Pinpoint the cell where the given text exists, returning its [X, Y] midpoint coordinate. 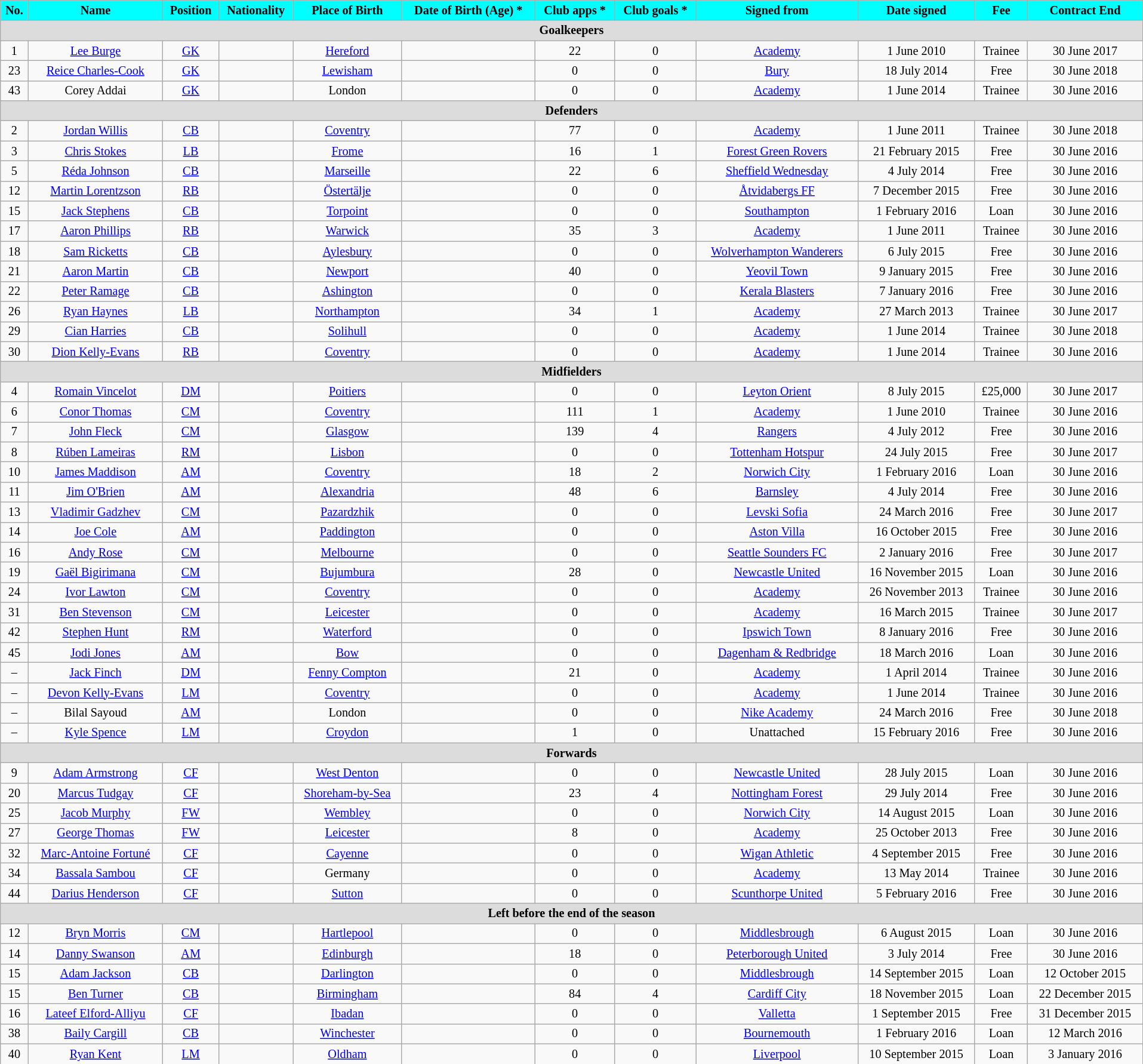
Bujumbura [347, 572]
Wolverhampton Wanderers [777, 251]
Liverpool [777, 1054]
Peterborough United [777, 954]
30 [14, 352]
Darlington [347, 974]
Newport [347, 271]
Position [191, 10]
Club goals * [655, 10]
Åtvidabergs FF [777, 191]
No. [14, 10]
Valletta [777, 1014]
Jordan Willis [95, 131]
15 February 2016 [916, 733]
27 [14, 833]
Southampton [777, 211]
10 September 2015 [916, 1054]
Hartlepool [347, 933]
6 July 2015 [916, 251]
Alexandria [347, 492]
14 September 2015 [916, 974]
Nike Academy [777, 713]
7 [14, 432]
4 July 2012 [916, 432]
Ashington [347, 291]
20 [14, 793]
19 [14, 572]
Bassala Sambou [95, 873]
Club apps * [575, 10]
Vladimir Gadzhev [95, 512]
18 March 2016 [916, 653]
77 [575, 131]
44 [14, 893]
Aston Villa [777, 532]
Joe Cole [95, 532]
Nationality [255, 10]
Date signed [916, 10]
Date of Birth (Age) * [469, 10]
25 [14, 813]
21 February 2015 [916, 151]
Torpoint [347, 211]
1 September 2015 [916, 1014]
Levski Sofia [777, 512]
Sutton [347, 893]
6 August 2015 [916, 933]
5 February 2016 [916, 893]
26 November 2013 [916, 592]
35 [575, 231]
7 January 2016 [916, 291]
Defenders [572, 110]
£25,000 [1002, 392]
1 April 2014 [916, 672]
Corey Addai [95, 91]
Nottingham Forest [777, 793]
Wigan Athletic [777, 853]
Goalkeepers [572, 30]
3 July 2014 [916, 954]
14 August 2015 [916, 813]
5 [14, 171]
John Fleck [95, 432]
Lewisham [347, 70]
Ryan Haynes [95, 311]
Östertälje [347, 191]
45 [14, 653]
Croydon [347, 733]
George Thomas [95, 833]
18 July 2014 [916, 70]
Réda Johnson [95, 171]
Kerala Blasters [777, 291]
Ryan Kent [95, 1054]
Bow [347, 653]
Paddington [347, 532]
Tottenham Hotspur [777, 452]
Scunthorpe United [777, 893]
Birmingham [347, 994]
Aylesbury [347, 251]
Germany [347, 873]
Lateef Elford-Alliyu [95, 1014]
Jacob Murphy [95, 813]
Aaron Phillips [95, 231]
Adam Armstrong [95, 773]
12 March 2016 [1085, 1034]
Adam Jackson [95, 974]
Melbourne [347, 552]
7 December 2015 [916, 191]
Shoreham-by-Sea [347, 793]
Kyle Spence [95, 733]
Dion Kelly-Evans [95, 352]
Sheffield Wednesday [777, 171]
Romain Vincelot [95, 392]
Edinburgh [347, 954]
Jodi Jones [95, 653]
Ben Turner [95, 994]
Andy Rose [95, 552]
28 [575, 572]
Cian Harries [95, 331]
Cardiff City [777, 994]
Dagenham & Redbridge [777, 653]
Chris Stokes [95, 151]
10 [14, 472]
Gaël Bigirimana [95, 572]
11 [14, 492]
Forwards [572, 753]
Frome [347, 151]
28 July 2015 [916, 773]
Marc-Antoine Fortuné [95, 853]
Jack Finch [95, 672]
Ibadan [347, 1014]
12 October 2015 [1085, 974]
16 October 2015 [916, 532]
111 [575, 411]
Martin Lorentzson [95, 191]
Warwick [347, 231]
Cayenne [347, 853]
31 [14, 613]
18 November 2015 [916, 994]
Bilal Sayoud [95, 713]
32 [14, 853]
8 July 2015 [916, 392]
27 March 2013 [916, 311]
Rúben Lameiras [95, 452]
Unattached [777, 733]
Barnsley [777, 492]
West Denton [347, 773]
9 January 2015 [916, 271]
Leyton Orient [777, 392]
Solihull [347, 331]
29 [14, 331]
25 October 2013 [916, 833]
24 July 2015 [916, 452]
Ipswich Town [777, 632]
Peter Ramage [95, 291]
Fee [1002, 10]
Oldham [347, 1054]
Ivor Lawton [95, 592]
17 [14, 231]
Marseille [347, 171]
Seattle Sounders FC [777, 552]
26 [14, 311]
38 [14, 1034]
2 January 2016 [916, 552]
Wembley [347, 813]
13 May 2014 [916, 873]
48 [575, 492]
Pazardzhik [347, 512]
Midfielders [572, 371]
42 [14, 632]
Poitiers [347, 392]
9 [14, 773]
Name [95, 10]
Place of Birth [347, 10]
Glasgow [347, 432]
Jack Stephens [95, 211]
Hereford [347, 50]
13 [14, 512]
Winchester [347, 1034]
Yeovil Town [777, 271]
4 September 2015 [916, 853]
Stephen Hunt [95, 632]
Waterford [347, 632]
22 December 2015 [1085, 994]
Bournemouth [777, 1034]
Baily Cargill [95, 1034]
16 November 2015 [916, 572]
8 January 2016 [916, 632]
Marcus Tudgay [95, 793]
Jim O'Brien [95, 492]
Conor Thomas [95, 411]
84 [575, 994]
Lee Burge [95, 50]
Signed from [777, 10]
Bryn Morris [95, 933]
16 March 2015 [916, 613]
Contract End [1085, 10]
Ben Stevenson [95, 613]
3 January 2016 [1085, 1054]
Reice Charles-Cook [95, 70]
Forest Green Rovers [777, 151]
Rangers [777, 432]
James Maddison [95, 472]
Northampton [347, 311]
Danny Swanson [95, 954]
Bury [777, 70]
Devon Kelly-Evans [95, 693]
139 [575, 432]
43 [14, 91]
29 July 2014 [916, 793]
Lisbon [347, 452]
Sam Ricketts [95, 251]
31 December 2015 [1085, 1014]
Darius Henderson [95, 893]
Fenny Compton [347, 672]
24 [14, 592]
Left before the end of the season [572, 914]
Aaron Martin [95, 271]
